Scan for the cell matching the given text and deliver its [X, Y] coordinate at center. 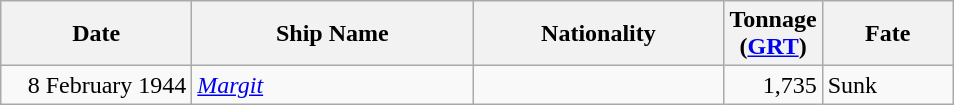
Margit [332, 85]
Ship Name [332, 34]
1,735 [773, 85]
Sunk [888, 85]
Date [96, 34]
Fate [888, 34]
8 February 1944 [96, 85]
Tonnage(GRT) [773, 34]
Nationality [598, 34]
